Extract the (X, Y) coordinate from the center of the cell holding the provided text.  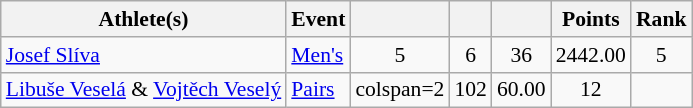
36 (522, 55)
Libuše Veselá & Vojtěch Veselý (144, 90)
6 (470, 55)
Josef Slíva (144, 55)
2442.00 (591, 55)
Points (591, 19)
Men's (318, 55)
12 (591, 90)
Rank (662, 19)
Athlete(s) (144, 19)
102 (470, 90)
Pairs (318, 90)
Event (318, 19)
60.00 (522, 90)
colspan=2 (400, 90)
